Extract the (X, Y) coordinate from the center of the cell holding the provided text.  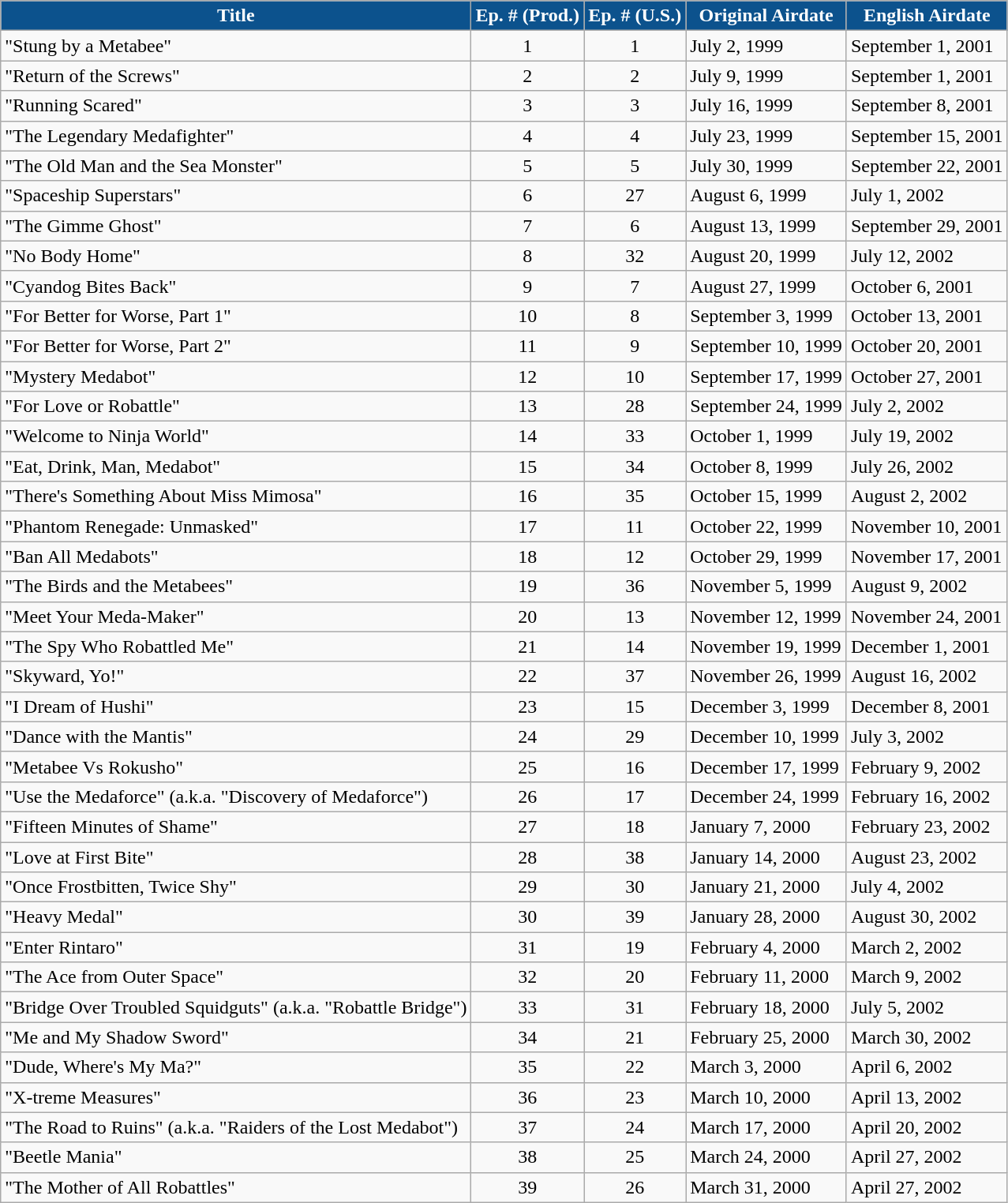
"There's Something About Miss Mimosa" (236, 497)
October 22, 1999 (766, 527)
August 2, 2002 (927, 497)
February 23, 2002 (927, 826)
September 3, 1999 (766, 316)
September 10, 1999 (766, 346)
"Fifteen Minutes of Shame" (236, 826)
"Bridge Over Troubled Squidguts" (a.k.a. "Robattle Bridge") (236, 1007)
August 13, 1999 (766, 226)
August 6, 1999 (766, 196)
April 13, 2002 (927, 1097)
February 11, 2000 (766, 977)
"No Body Home" (236, 256)
"Welcome to Ninja World" (236, 437)
Ep. # (Prod.) (527, 16)
Title (236, 16)
March 9, 2002 (927, 977)
"Cyandog Bites Back" (236, 286)
"For Better for Worse, Part 1" (236, 316)
April 20, 2002 (927, 1127)
"The Legendary Medafighter" (236, 136)
February 9, 2002 (927, 766)
"Spaceship Superstars" (236, 196)
July 26, 2002 (927, 467)
"X-treme Measures" (236, 1097)
March 31, 2000 (766, 1187)
"Me and My Shadow Sword" (236, 1037)
"For Love or Robattle" (236, 407)
"Meet Your Meda-Maker" (236, 616)
December 1, 2001 (927, 646)
February 25, 2000 (766, 1037)
January 28, 2000 (766, 917)
"Skyward, Yo!" (236, 676)
"The Ace from Outer Space" (236, 977)
September 24, 1999 (766, 407)
"Running Scared" (236, 106)
"Eat, Drink, Man, Medabot" (236, 467)
January 7, 2000 (766, 826)
December 10, 1999 (766, 736)
March 30, 2002 (927, 1037)
October 29, 1999 (766, 557)
August 9, 2002 (927, 587)
"Stung by a Metabee" (236, 46)
September 22, 2001 (927, 166)
March 10, 2000 (766, 1097)
"Once Frostbitten, Twice Shy" (236, 887)
October 6, 2001 (927, 286)
August 30, 2002 (927, 917)
April 6, 2002 (927, 1067)
October 8, 1999 (766, 467)
March 24, 2000 (766, 1157)
July 3, 2002 (927, 736)
July 5, 2002 (927, 1007)
December 8, 2001 (927, 706)
Ep. # (U.S.) (635, 16)
"Beetle Mania" (236, 1157)
August 27, 1999 (766, 286)
February 18, 2000 (766, 1007)
"Dude, Where's My Ma?" (236, 1067)
March 17, 2000 (766, 1127)
March 3, 2000 (766, 1067)
December 24, 1999 (766, 796)
October 1, 1999 (766, 437)
September 17, 1999 (766, 377)
"Metabee Vs Rokusho" (236, 766)
"I Dream of Hushi" (236, 706)
"The Old Man and the Sea Monster" (236, 166)
November 10, 2001 (927, 527)
"Mystery Medabot" (236, 377)
August 23, 2002 (927, 856)
November 5, 1999 (766, 587)
July 30, 1999 (766, 166)
July 16, 1999 (766, 106)
"Ban All Medabots" (236, 557)
October 13, 2001 (927, 316)
July 2, 2002 (927, 407)
November 26, 1999 (766, 676)
August 20, 1999 (766, 256)
"The Birds and the Metabees" (236, 587)
November 17, 2001 (927, 557)
January 21, 2000 (766, 887)
English Airdate (927, 16)
"Return of the Screws" (236, 76)
"The Mother of All Robattles" (236, 1187)
July 19, 2002 (927, 437)
"The Road to Ruins" (a.k.a. "Raiders of the Lost Medabot") (236, 1127)
July 9, 1999 (766, 76)
"Dance with the Mantis" (236, 736)
July 12, 2002 (927, 256)
Original Airdate (766, 16)
February 16, 2002 (927, 796)
"The Gimme Ghost" (236, 226)
July 4, 2002 (927, 887)
December 3, 1999 (766, 706)
October 27, 2001 (927, 377)
"Use the Medaforce" (a.k.a. "Discovery of Medaforce") (236, 796)
"For Better for Worse, Part 2" (236, 346)
"Phantom Renegade: Unmasked" (236, 527)
November 19, 1999 (766, 646)
October 15, 1999 (766, 497)
October 20, 2001 (927, 346)
July 1, 2002 (927, 196)
November 24, 2001 (927, 616)
August 16, 2002 (927, 676)
September 15, 2001 (927, 136)
November 12, 1999 (766, 616)
"Enter Rintaro" (236, 947)
"The Spy Who Robattled Me" (236, 646)
February 4, 2000 (766, 947)
July 23, 1999 (766, 136)
September 29, 2001 (927, 226)
December 17, 1999 (766, 766)
"Heavy Medal" (236, 917)
March 2, 2002 (927, 947)
July 2, 1999 (766, 46)
September 8, 2001 (927, 106)
January 14, 2000 (766, 856)
"Love at First Bite" (236, 856)
